For the text-containing cell, return its midpoint in (X, Y) coordinate format. 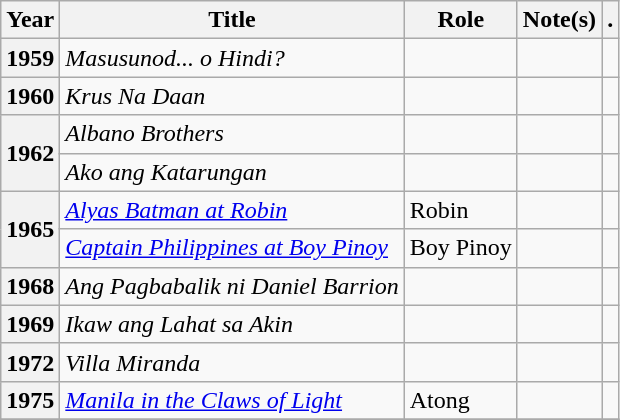
Ang Pagbabalik ni Daniel Barrion (232, 286)
Captain Philippines at Boy Pinoy (232, 248)
Title (232, 20)
Manila in the Claws of Light (232, 400)
1959 (30, 58)
1968 (30, 286)
Note(s) (559, 20)
Boy Pinoy (460, 248)
Masusunod... o Hindi? (232, 58)
Role (460, 20)
. (610, 20)
Villa Miranda (232, 362)
1975 (30, 400)
1969 (30, 324)
Krus Na Daan (232, 96)
Atong (460, 400)
Albano Brothers (232, 134)
1965 (30, 229)
Alyas Batman at Robin (232, 210)
Ako ang Katarungan (232, 172)
1972 (30, 362)
1960 (30, 96)
Ikaw ang Lahat sa Akin (232, 324)
1962 (30, 153)
Robin (460, 210)
Year (30, 20)
